Locate the cell with the specified text and output its [x, y] center coordinate. 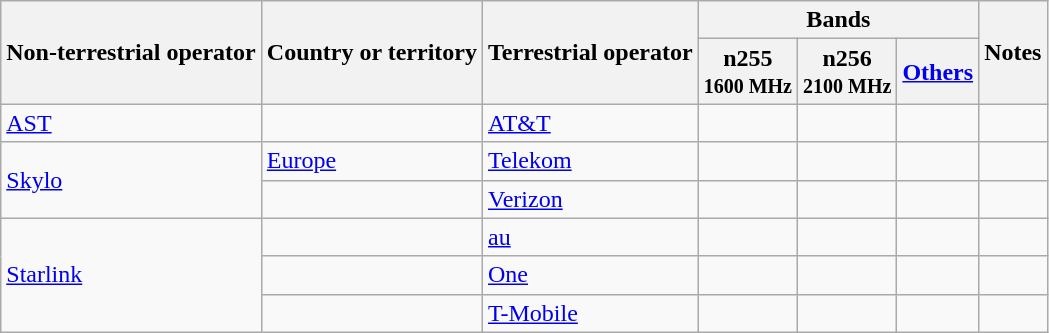
T-Mobile [591, 313]
AT&T [591, 123]
AST [132, 123]
Starlink [132, 275]
Terrestrial operator [591, 52]
Europe [372, 161]
n2562100 MHz [848, 72]
Skylo [132, 180]
Telekom [591, 161]
Country or territory [372, 52]
Notes [1013, 52]
au [591, 237]
One [591, 275]
Non-terrestrial operator [132, 52]
Bands [838, 20]
n2551600 MHz [748, 72]
Verizon [591, 199]
Others [938, 72]
